Return [X, Y] of the center of cell containing provided text 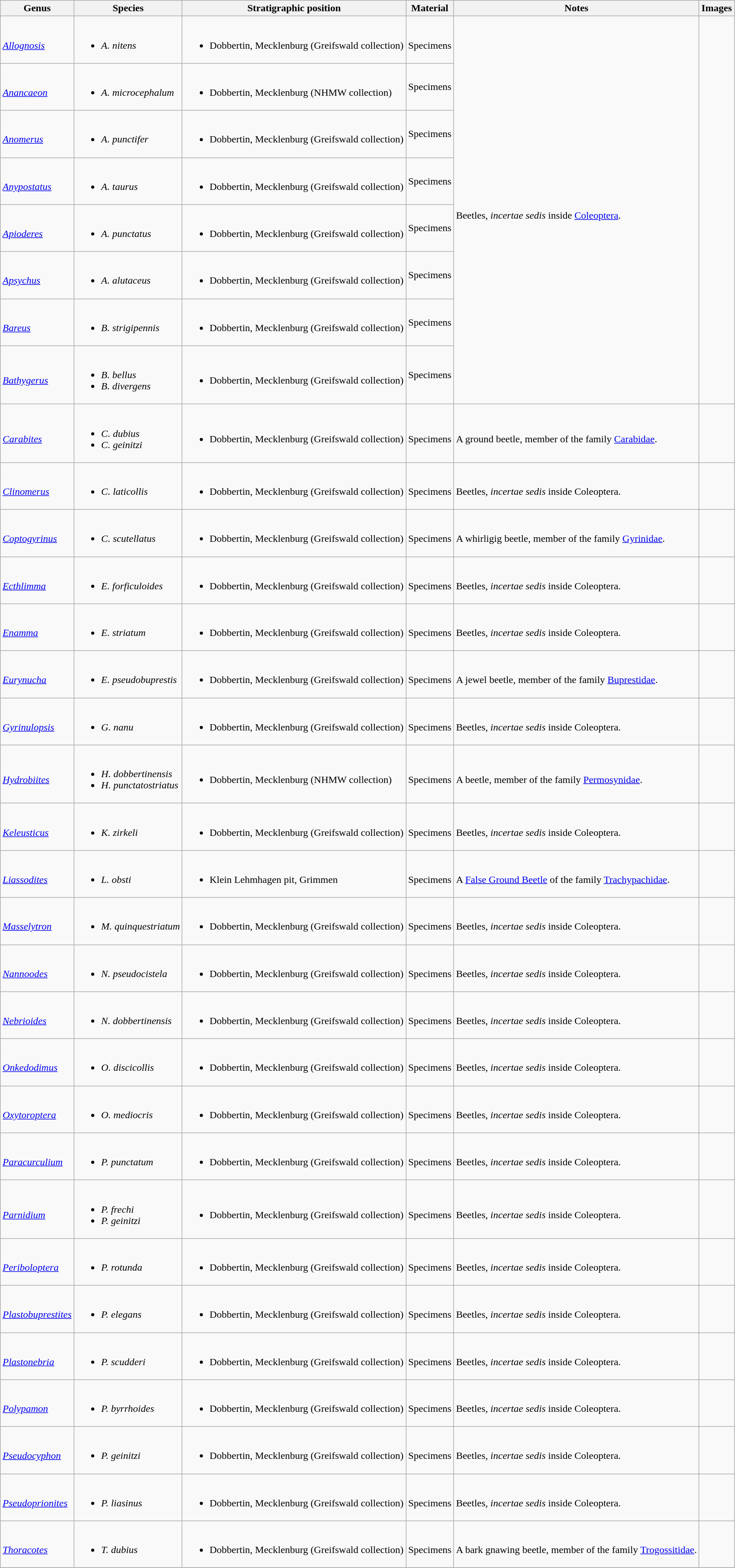
A. punctifer [128, 134]
Oxytoroptera [37, 1109]
Paracurculium [37, 1156]
P. geinitzi [128, 1450]
P. punctatum [128, 1156]
A bark gnawing beetle, member of the family Trogossitidae. [576, 1544]
Gyrinulopsis [37, 721]
Species [128, 8]
Hydrobiites [37, 774]
A jewel beetle, member of the family Buprestidae. [576, 675]
Ecthlimma [37, 580]
T. dubius [128, 1544]
A. punctatus [128, 228]
H. dobbertinensisH. punctatostriatus [128, 774]
Enamma [37, 627]
Klein Lehmhagen pit, Grimmen [294, 874]
Anancaeon [37, 87]
L. obsti [128, 874]
Polypamon [37, 1403]
Allognosis [37, 40]
Clinomerus [37, 486]
A ground beetle, member of the family Carabidae. [576, 433]
O. mediocris [128, 1109]
B. bellusB. divergens [128, 375]
N. pseudocistela [128, 968]
Stratigraphic position [294, 8]
Apioderes [37, 228]
Anypostatus [37, 181]
Genus [37, 8]
A. taurus [128, 181]
P. frechiP. geinitzi [128, 1209]
B. strigipennis [128, 322]
Plastonebria [37, 1356]
Thoracotes [37, 1544]
P. scudderi [128, 1356]
Liassodites [37, 874]
Notes [576, 8]
N. dobbertinensis [128, 1015]
P. liasinus [128, 1498]
E. striatum [128, 627]
Periboloptera [37, 1262]
P. rotunda [128, 1262]
Anomerus [37, 134]
A False Ground Beetle of the family Trachypachidae. [576, 874]
A. nitens [128, 40]
Images [717, 8]
A. microcephalum [128, 87]
Keleusticus [37, 827]
Parnidium [37, 1209]
P. byrrhoides [128, 1403]
Nannoodes [37, 968]
Plastobuprestites [37, 1309]
M. quinquestriatum [128, 921]
A beetle, member of the family Permosynidae. [576, 774]
C. scutellatus [128, 533]
Pseudoprionites [37, 1498]
Pseudocyphon [37, 1450]
E. pseudobuprestis [128, 675]
Coptogyrinus [37, 533]
G. nanu [128, 721]
A. alutaceus [128, 275]
A whirligig beetle, member of the family Gyrinidae. [576, 533]
Nebrioides [37, 1015]
O. discicollis [128, 1062]
Masselytron [37, 921]
E. forficuloides [128, 580]
Bathygerus [37, 375]
Eurynucha [37, 675]
C. dubiusC. geinitzi [128, 433]
K. zirkeli [128, 827]
Apsychus [37, 275]
P. elegans [128, 1309]
Onkedodimus [37, 1062]
C. laticollis [128, 486]
Carabites [37, 433]
Material [430, 8]
Bareus [37, 322]
